Scan for the cell matching the given text and deliver its (x, y) coordinate at center. 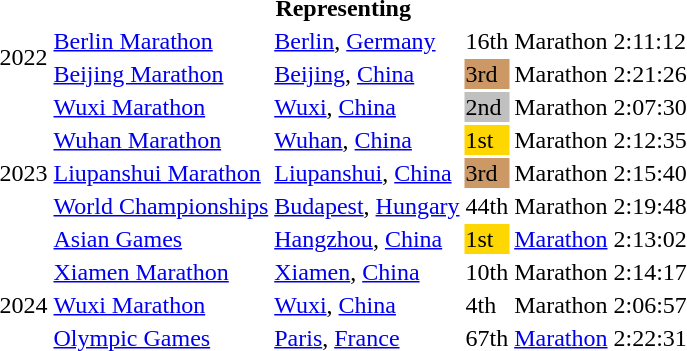
Asian Games (161, 239)
16th (487, 41)
Berlin, Germany (367, 41)
Wuhan Marathon (161, 140)
44th (487, 206)
2nd (487, 107)
Berlin Marathon (161, 41)
Liupanshui Marathon (161, 173)
Wuhan, China (367, 140)
4th (487, 305)
Liupanshui, China (367, 173)
Xiamen Marathon (161, 272)
Beijing Marathon (161, 74)
10th (487, 272)
World Championships (161, 206)
Beijing, China (367, 74)
Budapest, Hungary (367, 206)
Hangzhou, China (367, 239)
Xiamen, China (367, 272)
